Search for the cell housing the specified text and yield its (x, y) center coordinate. 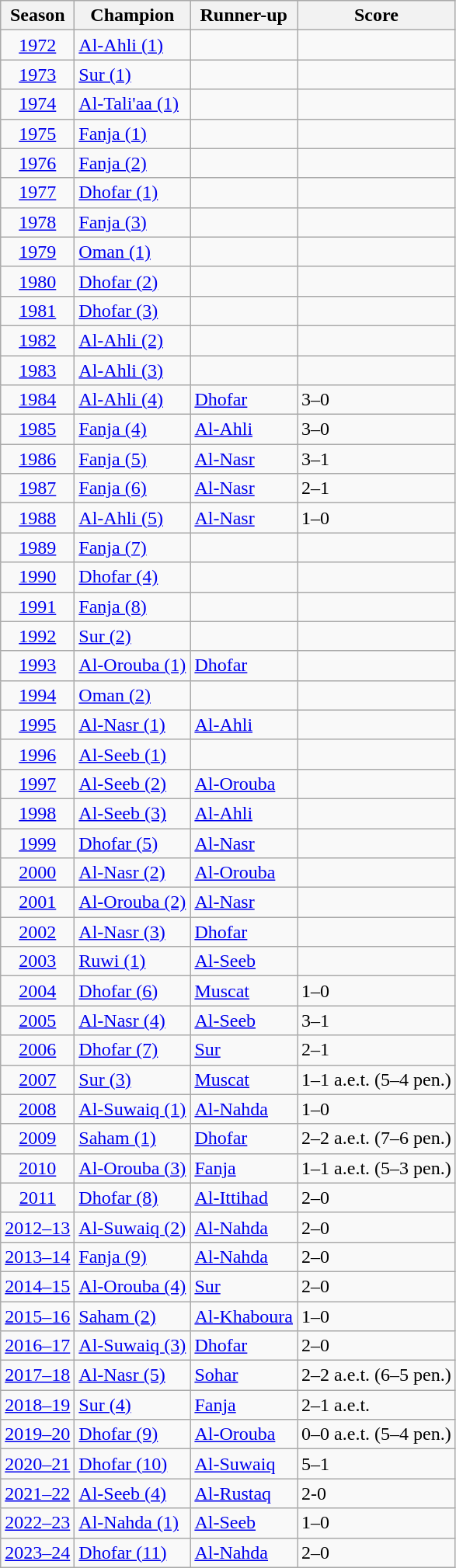
1972 (37, 45)
Dhofar (9) (132, 1434)
2020–21 (37, 1464)
1987 (37, 488)
1–1 a.e.t. (5–4 pen.) (377, 1080)
1974 (37, 104)
Dhofar (10) (132, 1464)
1993 (37, 666)
Al-Orouba (2) (132, 902)
1978 (37, 222)
2008 (37, 1109)
Fanja (4) (132, 429)
2005 (37, 1020)
0–0 a.e.t. (5–4 pen.) (377, 1434)
Al-Ittihad (244, 1198)
Runner-up (244, 16)
2001 (37, 902)
2023–24 (37, 1552)
Season (37, 16)
Al-Nasr (1) (132, 725)
1995 (37, 725)
Oman (1) (132, 252)
Champion (132, 16)
Al-Seeb (2) (132, 784)
Al-Ahli (3) (132, 370)
2012–13 (37, 1227)
2022–23 (37, 1523)
1–1 a.e.t. (5–3 pen.) (377, 1168)
1982 (37, 340)
2010 (37, 1168)
2017–18 (37, 1375)
Dhofar (1) (132, 193)
Al-Nahda (1) (132, 1523)
1976 (37, 163)
Fanja (9) (132, 1257)
Oman (2) (132, 695)
1983 (37, 370)
Sur (2) (132, 636)
Al-Suwaiq (3) (132, 1346)
Dhofar (4) (132, 577)
Saham (2) (132, 1316)
2006 (37, 1050)
1973 (37, 75)
2007 (37, 1080)
Al-Ahli (1) (132, 45)
Fanja (1) (132, 134)
Al-Nasr (4) (132, 1020)
Al-Ahli (4) (132, 400)
1986 (37, 459)
Fanja (3) (132, 222)
Al-Nasr (5) (132, 1375)
Fanja (6) (132, 488)
Dhofar (6) (132, 991)
Sur (3) (132, 1080)
Al-Nasr (3) (132, 932)
Dhofar (2) (132, 281)
2011 (37, 1198)
Al-Rustaq (244, 1493)
1981 (37, 311)
2009 (37, 1139)
2015–16 (37, 1316)
Al-Khaboura (244, 1316)
Saham (1) (132, 1139)
1999 (37, 843)
1991 (37, 607)
2004 (37, 991)
Al-Nasr (2) (132, 873)
2–2 a.e.t. (6–5 pen.) (377, 1375)
2000 (37, 873)
Al-Orouba (1) (132, 666)
Fanja (8) (132, 607)
2019–20 (37, 1434)
1984 (37, 400)
1996 (37, 754)
Al-Suwaiq (2) (132, 1227)
2013–14 (37, 1257)
2014–15 (37, 1286)
1998 (37, 813)
Fanja (2) (132, 163)
2018–19 (37, 1405)
1979 (37, 252)
1992 (37, 636)
2-0 (377, 1493)
1980 (37, 281)
1988 (37, 518)
1997 (37, 784)
Al-Ahli (2) (132, 340)
2–1 a.e.t. (377, 1405)
Al-Seeb (4) (132, 1493)
2016–17 (37, 1346)
Fanja (5) (132, 459)
Al-Suwaiq (244, 1464)
Fanja (7) (132, 548)
2003 (37, 961)
5–1 (377, 1464)
Sur (4) (132, 1405)
1985 (37, 429)
Dhofar (5) (132, 843)
2002 (37, 932)
2–2 a.e.t. (7–6 pen.) (377, 1139)
Al-Seeb (1) (132, 754)
Sur (1) (132, 75)
2021–22 (37, 1493)
Dhofar (8) (132, 1198)
Al-Orouba (4) (132, 1286)
Dhofar (11) (132, 1552)
1977 (37, 193)
Dhofar (3) (132, 311)
1990 (37, 577)
Sohar (244, 1375)
1975 (37, 134)
Al-Suwaiq (1) (132, 1109)
1994 (37, 695)
1989 (37, 548)
Al-Tali'aa (1) (132, 104)
Al-Orouba (3) (132, 1168)
Ruwi (1) (132, 961)
Al-Seeb (3) (132, 813)
Dhofar (7) (132, 1050)
Score (377, 16)
Al-Ahli (5) (132, 518)
